Return (x, y) of the center of cell containing provided text 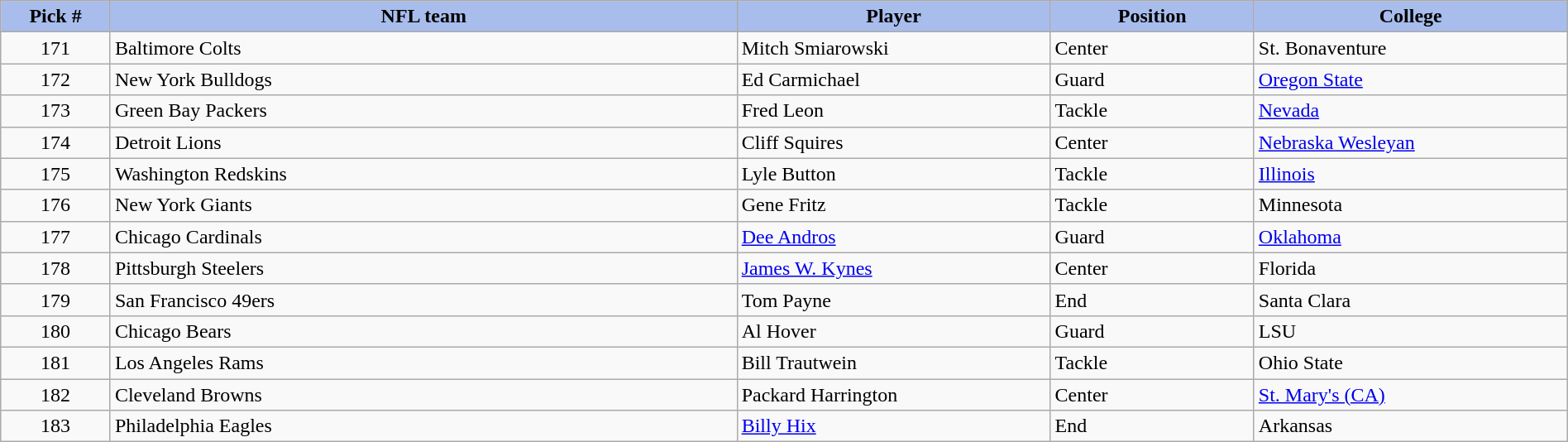
San Francisco 49ers (423, 300)
174 (56, 142)
Baltimore Colts (423, 48)
Nebraska Wesleyan (1411, 142)
Florida (1411, 268)
Lyle Button (893, 174)
Cleveland Browns (423, 395)
181 (56, 363)
Green Bay Packers (423, 111)
NFL team (423, 17)
St. Bonaventure (1411, 48)
172 (56, 79)
Pittsburgh Steelers (423, 268)
Gene Fritz (893, 205)
Pick # (56, 17)
Los Angeles Rams (423, 363)
Packard Harrington (893, 395)
173 (56, 111)
183 (56, 426)
179 (56, 300)
Santa Clara (1411, 300)
Ed Carmichael (893, 79)
Washington Redskins (423, 174)
Oklahoma (1411, 237)
New York Giants (423, 205)
176 (56, 205)
St. Mary's (CA) (1411, 395)
James W. Kynes (893, 268)
New York Bulldogs (423, 79)
171 (56, 48)
Detroit Lions (423, 142)
Bill Trautwein (893, 363)
180 (56, 331)
Oregon State (1411, 79)
Mitch Smiarowski (893, 48)
Minnesota (1411, 205)
Al Hover (893, 331)
Nevada (1411, 111)
College (1411, 17)
Dee Andros (893, 237)
Ohio State (1411, 363)
Tom Payne (893, 300)
Arkansas (1411, 426)
177 (56, 237)
Philadelphia Eagles (423, 426)
178 (56, 268)
Chicago Cardinals (423, 237)
182 (56, 395)
Player (893, 17)
Position (1152, 17)
175 (56, 174)
Fred Leon (893, 111)
LSU (1411, 331)
Illinois (1411, 174)
Chicago Bears (423, 331)
Cliff Squires (893, 142)
Billy Hix (893, 426)
